Pinpoint the cell where the given text exists, returning its [x, y] midpoint coordinate. 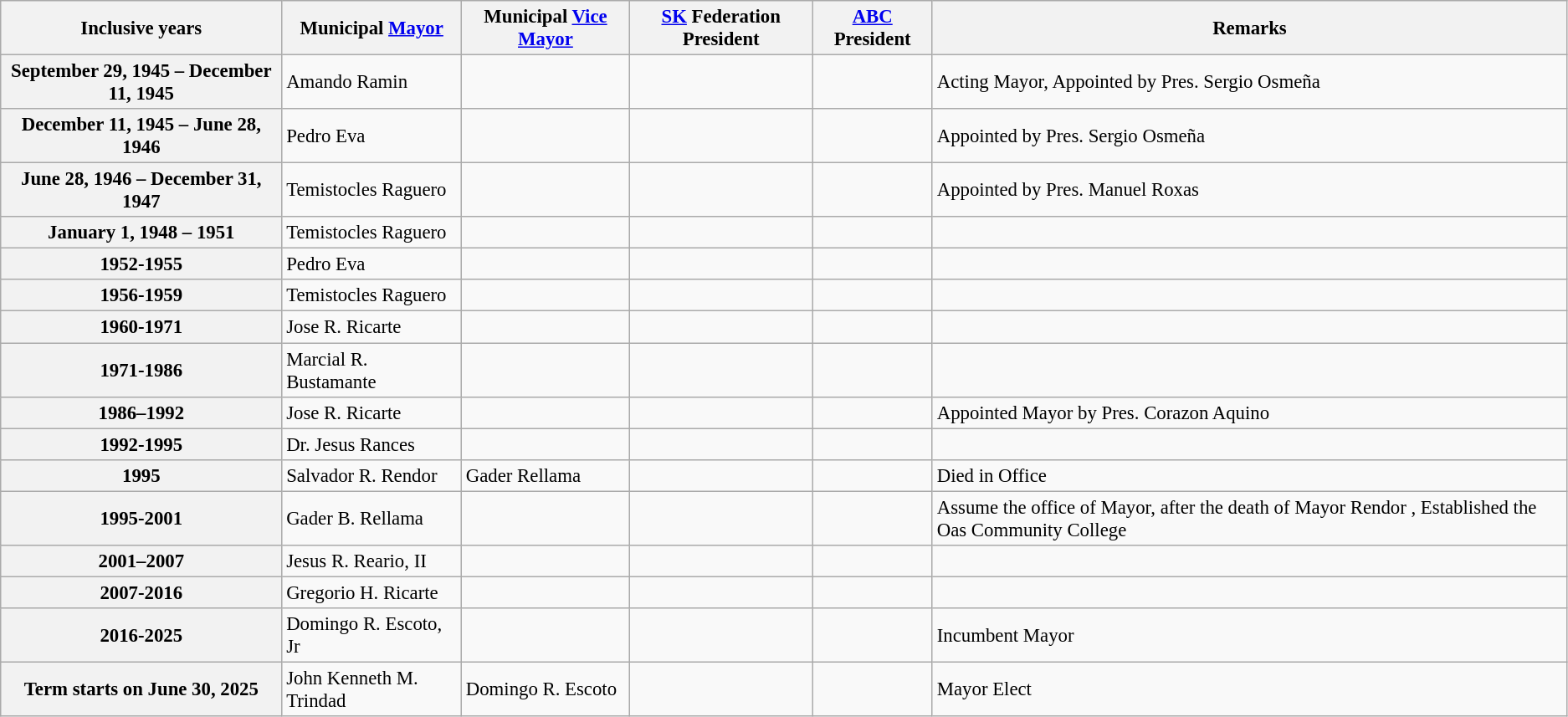
January 1, 1948 – 1951 [141, 233]
Incumbent Mayor [1249, 636]
Dr. Jesus Rances [372, 444]
Jesus R. Reario, II [372, 561]
Term starts on June 30, 2025 [141, 689]
Domingo R. Escoto [546, 689]
Gregorio H. Ricarte [372, 592]
John Kenneth M. Trindad [372, 689]
1992-1995 [141, 444]
1986–1992 [141, 412]
Gader B. Rellama [372, 519]
September 29, 1945 – December 11, 1945 [141, 82]
Inclusive years [141, 28]
1956-1959 [141, 295]
Gader Rellama [546, 475]
Marcial R. Bustamante [372, 370]
1995 [141, 475]
1971-1986 [141, 370]
Appointed by Pres. Sergio Osmeña [1249, 136]
Appointed Mayor by Pres. Corazon Aquino [1249, 412]
ABC President [872, 28]
2001–2007 [141, 561]
SK Federation President [721, 28]
Amando Ramin [372, 82]
2007-2016 [141, 592]
Assume the office of Mayor, after the death of Mayor Rendor , Established the Oas Community College [1249, 519]
Appointed by Pres. Manuel Roxas [1249, 191]
Salvador R. Rendor [372, 475]
Mayor Elect [1249, 689]
Acting Mayor, Appointed by Pres. Sergio Osmeña [1249, 82]
June 28, 1946 – December 31, 1947 [141, 191]
Municipal Vice Mayor [546, 28]
1960-1971 [141, 327]
Municipal Mayor [372, 28]
Domingo R. Escoto, Jr [372, 636]
December 11, 1945 – June 28, 1946 [141, 136]
1995-2001 [141, 519]
Remarks [1249, 28]
2016-2025 [141, 636]
1952-1955 [141, 264]
Died in Office [1249, 475]
